Return (X, Y) of the center of cell containing provided text 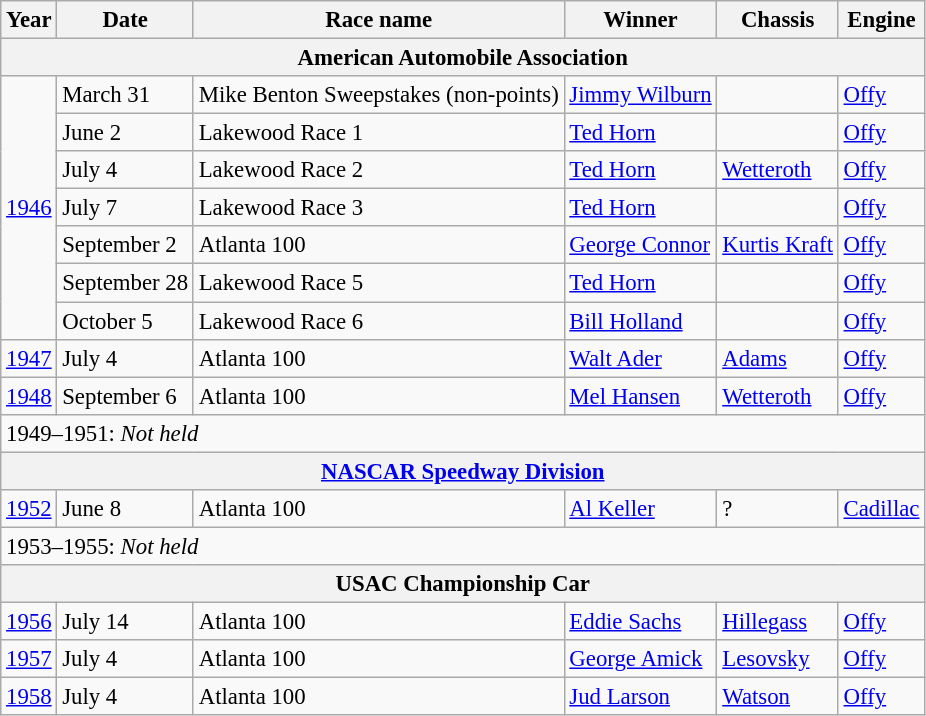
Race name (378, 20)
September 28 (125, 283)
Jud Larson (640, 697)
Bill Holland (640, 321)
Mike Benton Sweepstakes (non-points) (378, 95)
George Connor (640, 245)
September 2 (125, 245)
June 8 (125, 509)
Lakewood Race 3 (378, 208)
Cadillac (882, 509)
1956 (29, 621)
July 14 (125, 621)
1958 (29, 697)
1952 (29, 509)
? (778, 509)
July 7 (125, 208)
Walt Ader (640, 358)
Jimmy Wilburn (640, 95)
George Amick (640, 659)
October 5 (125, 321)
Lakewood Race 2 (378, 170)
Al Keller (640, 509)
1946 (29, 208)
1957 (29, 659)
Watson (778, 697)
1947 (29, 358)
USAC Championship Car (463, 584)
Hillegass (778, 621)
Date (125, 20)
Winner (640, 20)
American Automobile Association (463, 58)
1948 (29, 396)
1953–1955: Not held (463, 546)
1949–1951: Not held (463, 433)
Lakewood Race 5 (378, 283)
Lakewood Race 1 (378, 133)
NASCAR Speedway Division (463, 471)
June 2 (125, 133)
Lesovsky (778, 659)
Kurtis Kraft (778, 245)
March 31 (125, 95)
Lakewood Race 6 (378, 321)
Chassis (778, 20)
Year (29, 20)
Adams (778, 358)
Engine (882, 20)
Mel Hansen (640, 396)
Eddie Sachs (640, 621)
September 6 (125, 396)
